Return [x, y] of the center of cell containing provided text 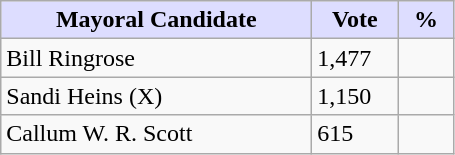
% [426, 20]
Sandi Heins (X) [156, 96]
1,150 [355, 96]
Callum W. R. Scott [156, 134]
Vote [355, 20]
Bill Ringrose [156, 58]
615 [355, 134]
1,477 [355, 58]
Mayoral Candidate [156, 20]
